Output the [X, Y] coordinate of the center of the cell containing the given text.  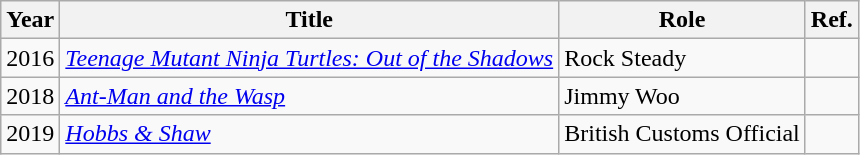
2019 [30, 134]
Year [30, 20]
Role [682, 20]
Title [310, 20]
2018 [30, 96]
British Customs Official [682, 134]
2016 [30, 58]
Ref. [832, 20]
Rock Steady [682, 58]
Jimmy Woo [682, 96]
Ant-Man and the Wasp [310, 96]
Teenage Mutant Ninja Turtles: Out of the Shadows [310, 58]
Hobbs & Shaw [310, 134]
